Locate the cell with the specified text and output its [x, y] center coordinate. 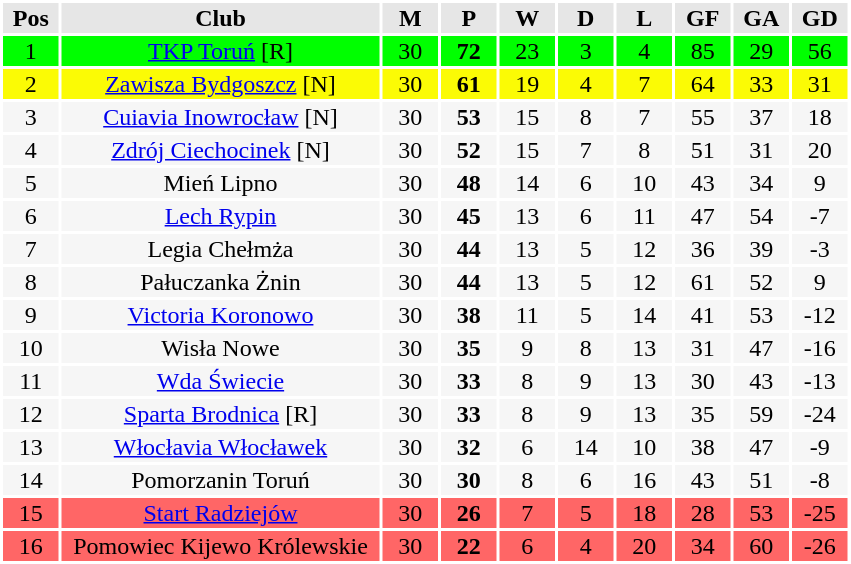
Wda Świecie [221, 381]
-3 [820, 249]
85 [703, 51]
TKP Toruń [R] [221, 51]
-26 [820, 546]
Cuiavia Inowrocław [N] [221, 117]
19 [528, 84]
-12 [820, 315]
36 [703, 249]
39 [762, 249]
Start Radziejów [221, 513]
26 [469, 513]
Lech Rypin [221, 216]
Wisła Nowe [221, 348]
Pomorzanin Toruń [221, 480]
L [644, 18]
-8 [820, 480]
Pomowiec Kijewo Królewskie [221, 546]
29 [762, 51]
64 [703, 84]
2 [31, 84]
GF [703, 18]
Mień Lipno [221, 183]
56 [820, 51]
72 [469, 51]
W [528, 18]
-16 [820, 348]
59 [762, 414]
37 [762, 117]
Pos [31, 18]
32 [469, 447]
Zdrój Ciechocinek [N] [221, 150]
Pałuczanka Żnin [221, 282]
22 [469, 546]
41 [703, 315]
48 [469, 183]
Club [221, 18]
60 [762, 546]
28 [703, 513]
GA [762, 18]
P [469, 18]
54 [762, 216]
Legia Chełmża [221, 249]
-25 [820, 513]
-13 [820, 381]
M [410, 18]
55 [703, 117]
Włocłavia Włocławek [221, 447]
D [586, 18]
Sparta Brodnica [R] [221, 414]
1 [31, 51]
Victoria Koronowo [221, 315]
23 [528, 51]
GD [820, 18]
Zawisza Bydgoszcz [N] [221, 84]
-7 [820, 216]
-24 [820, 414]
-9 [820, 447]
45 [469, 216]
